Provide the [X, Y] coordinate of the cell's center where the given text is located.  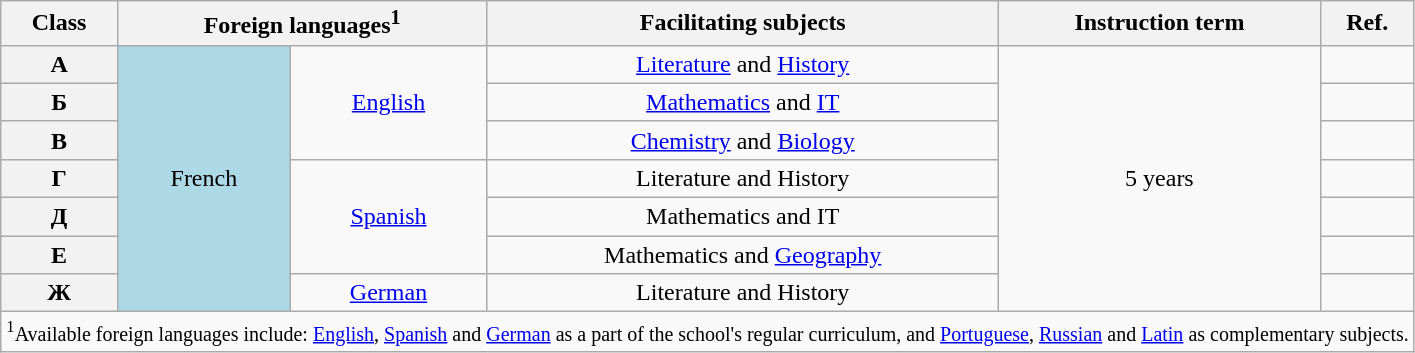
English [388, 102]
5 years [1160, 178]
Instruction term [1160, 24]
А [60, 64]
Facilitating subjects [743, 24]
Spanish [388, 216]
Ж [60, 293]
Г [60, 178]
Е [60, 255]
Chemistry and Biology [743, 140]
Ref. [1367, 24]
Mathematics and Geography [743, 255]
German [388, 293]
Б [60, 102]
Д [60, 217]
Foreign languages1 [302, 24]
В [60, 140]
Class [60, 24]
French [204, 178]
